Return the (X, Y) coordinate for the center point of the cell that contains the specified text.  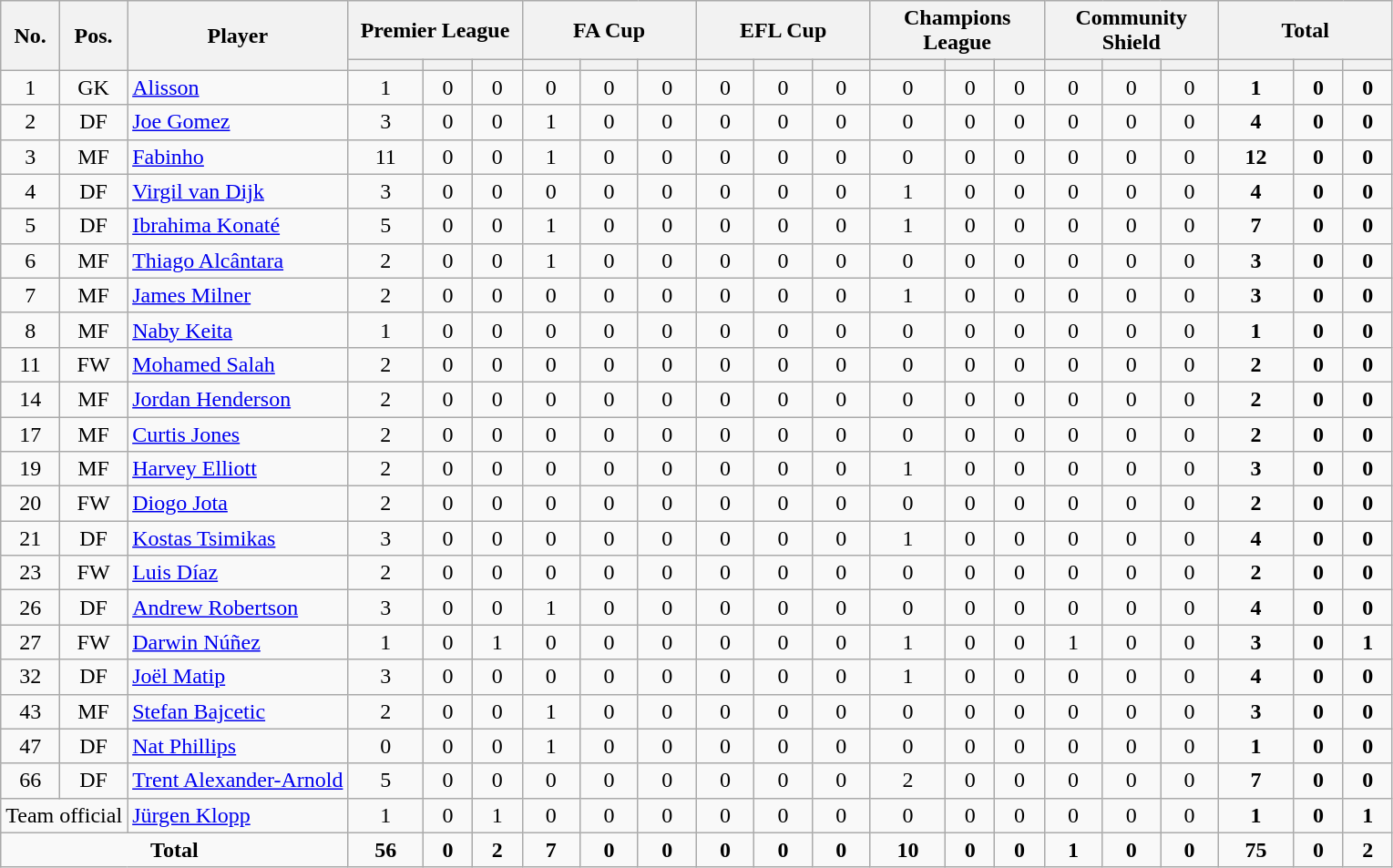
Mohamed Salah (238, 364)
Stefan Bajcetic (238, 711)
Pos. (94, 36)
66 (31, 781)
Naby Keita (238, 330)
EFL Cup (784, 31)
Kostas Tsimikas (238, 538)
Ibrahima Konaté (238, 226)
Curtis Jones (238, 434)
Champions League (957, 31)
47 (31, 746)
23 (31, 573)
17 (31, 434)
10 (907, 850)
Team official (64, 815)
Virgil van Dijk (238, 191)
Luis Díaz (238, 573)
Fabinho (238, 157)
75 (1255, 850)
12 (1255, 157)
21 (31, 538)
26 (31, 608)
Nat Phillips (238, 746)
Trent Alexander-Arnold (238, 781)
27 (31, 642)
Joe Gomez (238, 122)
Thiago Alcântara (238, 260)
Diogo Jota (238, 504)
GK (94, 87)
Andrew Robertson (238, 608)
8 (31, 330)
20 (31, 504)
56 (385, 850)
Joël Matip (238, 677)
32 (31, 677)
James Milner (238, 295)
Premier League (435, 31)
19 (31, 469)
Harvey Elliott (238, 469)
Player (238, 36)
Jürgen Klopp (238, 815)
43 (31, 711)
14 (31, 399)
Community Shield (1132, 31)
No. (31, 36)
Jordan Henderson (238, 399)
FA Cup (609, 31)
Darwin Núñez (238, 642)
6 (31, 260)
Alisson (238, 87)
